Identify which cell holds the provided text, then report its [X, Y] central coordinate. 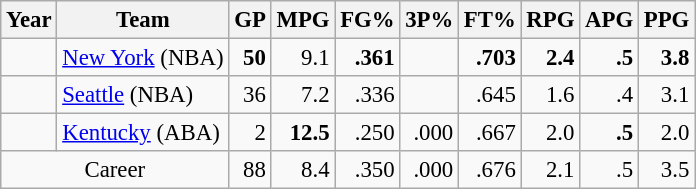
.250 [368, 133]
3.1 [666, 95]
3.5 [666, 170]
1.6 [550, 95]
2 [250, 133]
Year [29, 20]
2.4 [550, 58]
PPG [666, 20]
.676 [490, 170]
Seattle (NBA) [143, 95]
12.5 [303, 133]
36 [250, 95]
FG% [368, 20]
3P% [430, 20]
FT% [490, 20]
2.1 [550, 170]
3.8 [666, 58]
.361 [368, 58]
.4 [610, 95]
.350 [368, 170]
New York (NBA) [143, 58]
88 [250, 170]
APG [610, 20]
RPG [550, 20]
Career [115, 170]
9.1 [303, 58]
MPG [303, 20]
8.4 [303, 170]
.703 [490, 58]
Team [143, 20]
.667 [490, 133]
.336 [368, 95]
GP [250, 20]
50 [250, 58]
7.2 [303, 95]
Kentucky (ABA) [143, 133]
.645 [490, 95]
